Pinpoint the cell where the given text exists, returning its (X, Y) midpoint coordinate. 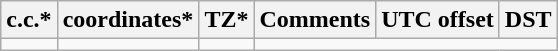
c.c.* (29, 20)
TZ* (226, 20)
UTC offset (438, 20)
coordinates* (128, 20)
Comments (315, 20)
DST (528, 20)
